Extract the (x, y) coordinate from the center of the cell holding the provided text.  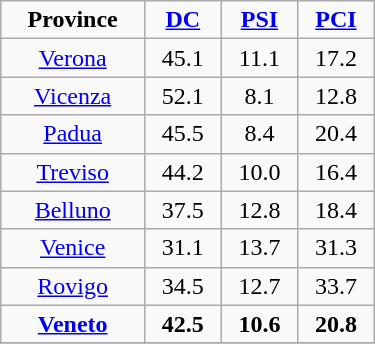
37.5 (184, 210)
33.7 (336, 286)
20.4 (336, 134)
44.2 (184, 172)
Verona (73, 58)
Vicenza (73, 96)
42.5 (184, 324)
Belluno (73, 210)
10.0 (260, 172)
8.1 (260, 96)
52.1 (184, 96)
10.6 (260, 324)
Venice (73, 248)
31.1 (184, 248)
17.2 (336, 58)
Padua (73, 134)
Rovigo (73, 286)
Province (73, 20)
31.3 (336, 248)
20.8 (336, 324)
8.4 (260, 134)
PCI (336, 20)
16.4 (336, 172)
12.7 (260, 286)
45.5 (184, 134)
Veneto (73, 324)
18.4 (336, 210)
11.1 (260, 58)
PSI (260, 20)
34.5 (184, 286)
45.1 (184, 58)
13.7 (260, 248)
DC (184, 20)
Treviso (73, 172)
